Return (x, y) of the center of cell containing provided text 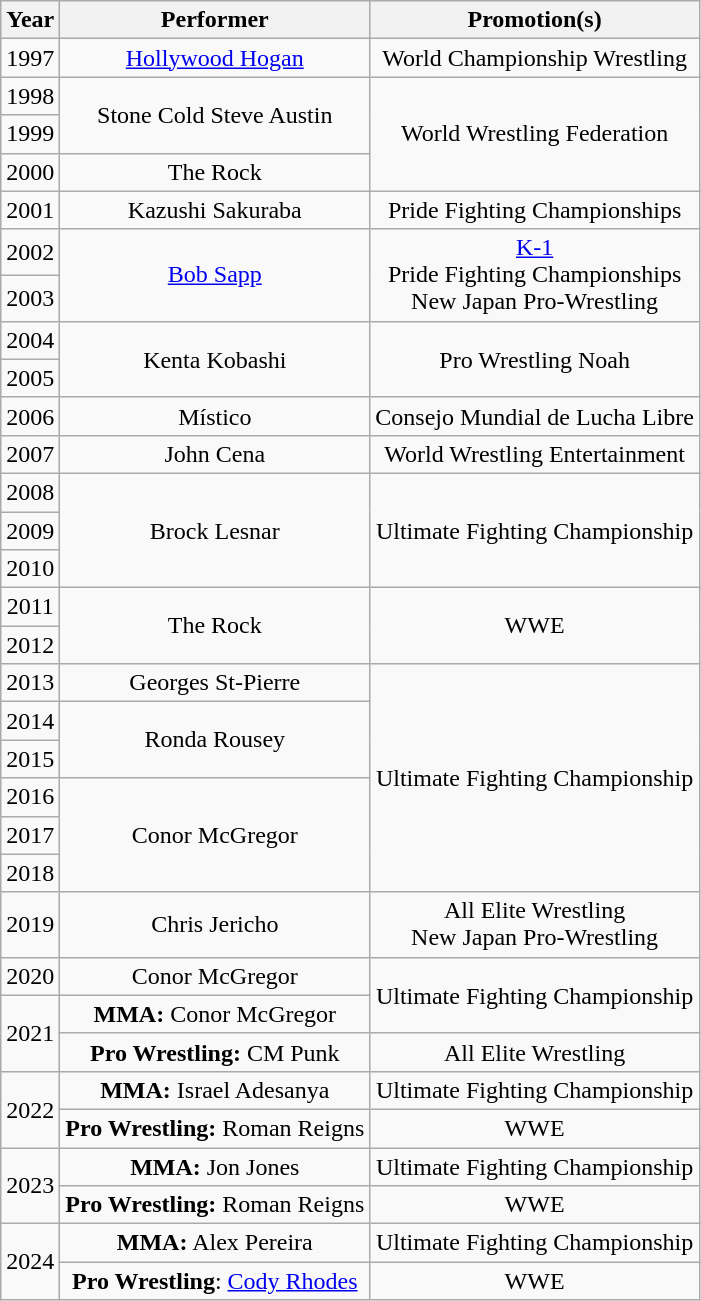
Brock Lesnar (215, 530)
John Cena (215, 454)
World Wrestling Federation (535, 134)
Pride Fighting Championships (535, 210)
Consejo Mundial de Lucha Libre (535, 416)
2007 (30, 454)
2001 (30, 210)
2008 (30, 492)
Hollywood Hogan (215, 58)
Promotion(s) (535, 20)
2004 (30, 340)
2012 (30, 645)
World Championship Wrestling (535, 58)
2003 (30, 298)
Místico (215, 416)
Pro Wrestling Noah (535, 359)
MMA: Israel Adesanya (215, 1090)
2013 (30, 683)
World Wrestling Entertainment (535, 454)
All Elite WrestlingNew Japan Pro-Wrestling (535, 924)
2018 (30, 873)
2023 (30, 1186)
Georges St-Pierre (215, 683)
Ronda Rousey (215, 740)
1998 (30, 96)
Pro Wrestling: CM Punk (215, 1052)
2005 (30, 378)
2022 (30, 1109)
2017 (30, 835)
2014 (30, 721)
2024 (30, 1262)
2020 (30, 976)
2006 (30, 416)
Pro Wrestling: Cody Rhodes (215, 1281)
2009 (30, 531)
Year (30, 20)
1997 (30, 58)
2016 (30, 797)
2011 (30, 607)
MMA: Jon Jones (215, 1167)
2021 (30, 1033)
Kenta Kobashi (215, 359)
Performer (215, 20)
Bob Sapp (215, 275)
2015 (30, 759)
All Elite Wrestling (535, 1052)
1999 (30, 134)
2010 (30, 569)
K-1Pride Fighting ChampionshipsNew Japan Pro-Wrestling (535, 275)
2002 (30, 252)
Chris Jericho (215, 924)
Kazushi Sakuraba (215, 210)
MMA: Conor McGregor (215, 1014)
2000 (30, 172)
MMA: Alex Pereira (215, 1243)
2019 (30, 924)
Stone Cold Steve Austin (215, 115)
